Return the (x, y) coordinate for the center point of the cell that contains the specified text.  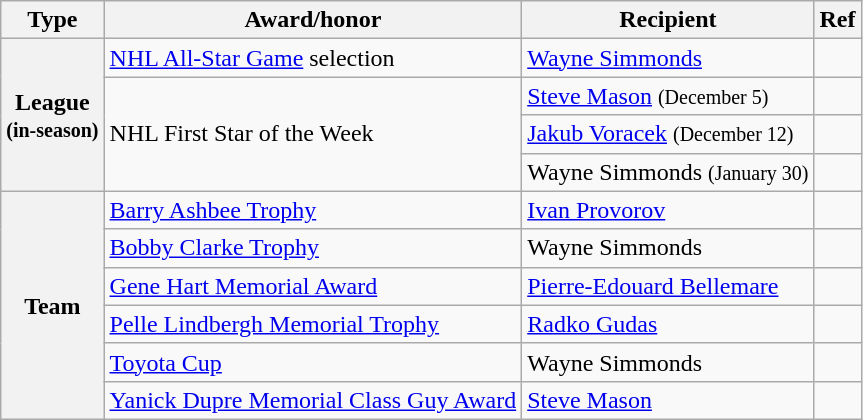
NHL All-Star Game selection (313, 58)
Bobby Clarke Trophy (313, 248)
Ivan Provorov (668, 210)
Team (52, 305)
Steve Mason (December 5) (668, 96)
Gene Hart Memorial Award (313, 286)
Barry Ashbee Trophy (313, 210)
Jakub Voracek (December 12) (668, 134)
Recipient (668, 20)
Toyota Cup (313, 362)
Radko Gudas (668, 324)
Wayne Simmonds (January 30) (668, 172)
League(in-season) (52, 115)
Award/honor (313, 20)
Ref (838, 20)
NHL First Star of the Week (313, 134)
Pierre-Edouard Bellemare (668, 286)
Pelle Lindbergh Memorial Trophy (313, 324)
Steve Mason (668, 400)
Type (52, 20)
Yanick Dupre Memorial Class Guy Award (313, 400)
